Return the (X, Y) coordinate for the center point of the cell that contains the specified text.  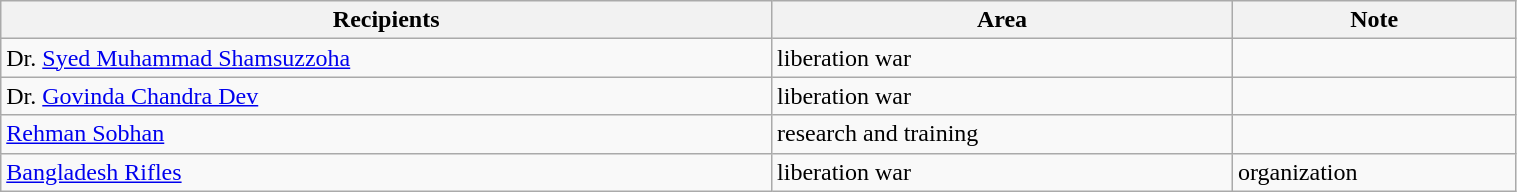
Note (1374, 20)
Rehman Sobhan (386, 134)
organization (1374, 172)
Recipients (386, 20)
Area (1002, 20)
Dr. Syed Muhammad Shamsuzzoha (386, 58)
Dr. Govinda Chandra Dev (386, 96)
research and training (1002, 134)
Bangladesh Rifles (386, 172)
